Pinpoint the cell where the given text exists, returning its (X, Y) midpoint coordinate. 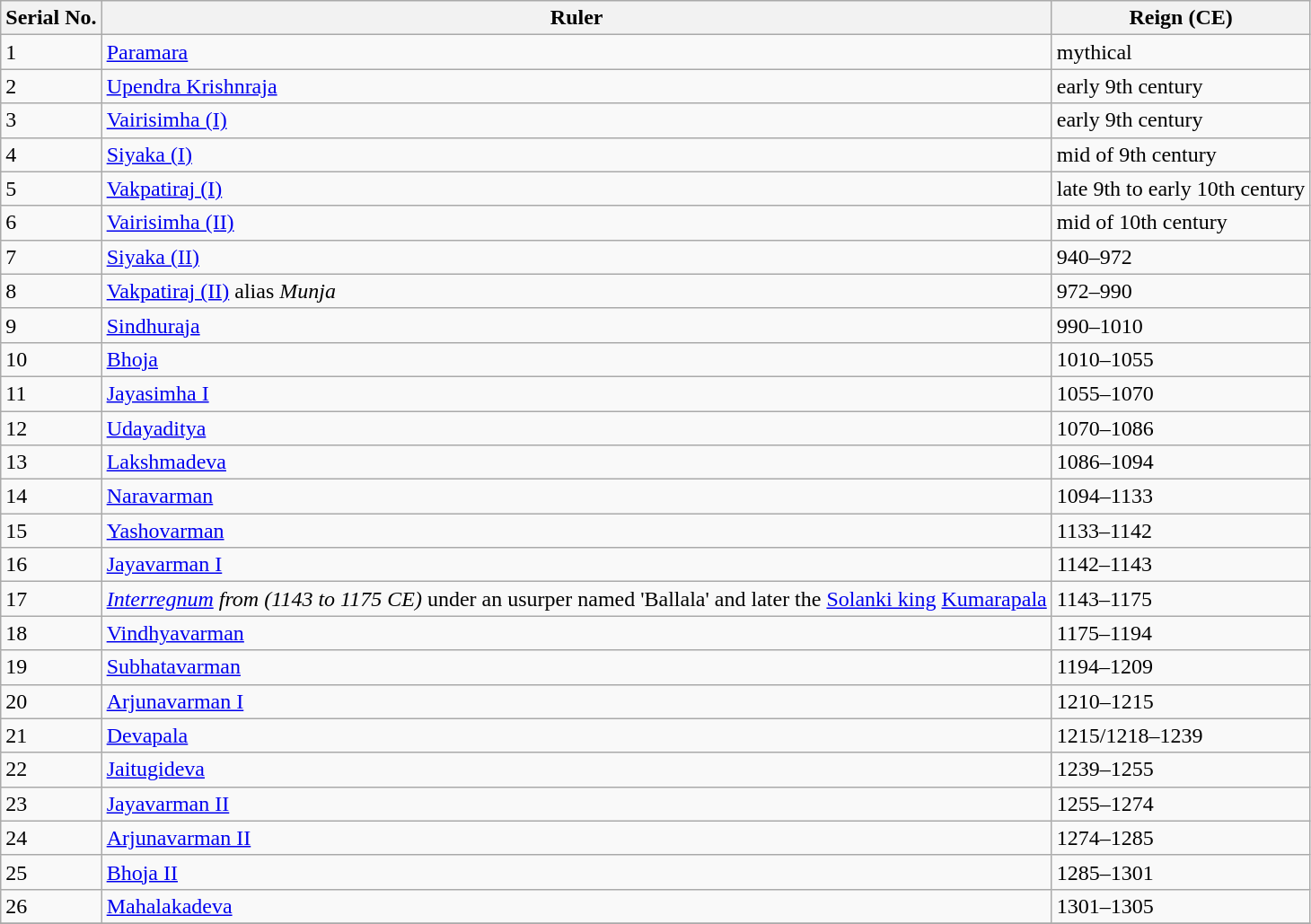
16 (51, 565)
20 (51, 701)
7 (51, 257)
Siyaka (I) (576, 154)
18 (51, 633)
13 (51, 462)
Subhatavarman (576, 667)
Upendra Krishnraja (576, 86)
Siyaka (II) (576, 257)
1301–1305 (1181, 906)
Paramara (576, 52)
Lakshmadeva (576, 462)
Yashovarman (576, 531)
1142–1143 (1181, 565)
1255–1274 (1181, 804)
1094–1133 (1181, 497)
1274–1285 (1181, 838)
Jaitugideva (576, 770)
1215/1218–1239 (1181, 735)
1086–1094 (1181, 462)
Reign (CE) (1181, 18)
1194–1209 (1181, 667)
14 (51, 497)
2 (51, 86)
23 (51, 804)
25 (51, 872)
4 (51, 154)
3 (51, 120)
17 (51, 599)
Interregnum from (1143 to 1175 CE) under an usurper named 'Ballala' and later the Solanki king Kumarapala (576, 599)
Vakpatiraj (II) alias Munja (576, 291)
mid of 9th century (1181, 154)
5 (51, 189)
late 9th to early 10th century (1181, 189)
22 (51, 770)
Bhoja (576, 359)
1010–1055 (1181, 359)
9 (51, 325)
1 (51, 52)
Udayaditya (576, 428)
972–990 (1181, 291)
15 (51, 531)
Naravarman (576, 497)
Mahalakadeva (576, 906)
Jayasimha I (576, 393)
940–972 (1181, 257)
1070–1086 (1181, 428)
1210–1215 (1181, 701)
10 (51, 359)
8 (51, 291)
1175–1194 (1181, 633)
Vairisimha (I) (576, 120)
Ruler (576, 18)
Jayavarman I (576, 565)
19 (51, 667)
12 (51, 428)
Arjunavarman I (576, 701)
1133–1142 (1181, 531)
mythical (1181, 52)
Vakpatiraj (I) (576, 189)
Vairisimha (II) (576, 223)
6 (51, 223)
1239–1255 (1181, 770)
Bhoja II (576, 872)
Jayavarman II (576, 804)
1143–1175 (1181, 599)
26 (51, 906)
24 (51, 838)
21 (51, 735)
990–1010 (1181, 325)
Arjunavarman II (576, 838)
Sindhuraja (576, 325)
Devapala (576, 735)
Vindhyavarman (576, 633)
1285–1301 (1181, 872)
1055–1070 (1181, 393)
11 (51, 393)
Serial No. (51, 18)
mid of 10th century (1181, 223)
